Detect which cell encompasses the target text, then output its (x, y) center coordinate. 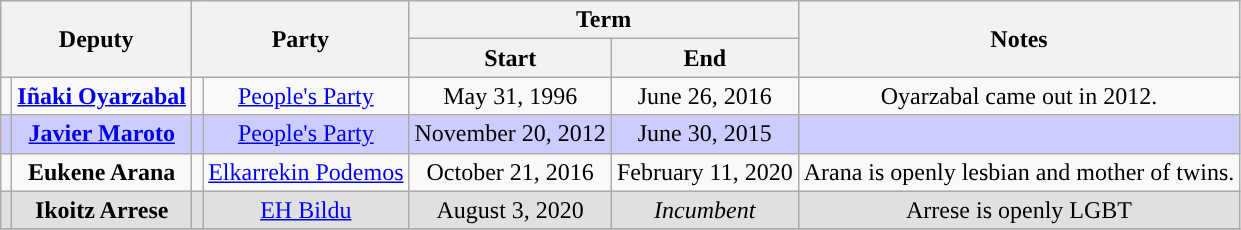
August 3, 2020 (510, 210)
Incumbent (704, 210)
Ikoitz Arrese (102, 210)
Arrese is openly LGBT (1019, 210)
Arana is openly lesbian and mother of twins. (1019, 172)
Term (604, 20)
End (704, 58)
November 20, 2012 (510, 134)
Javier Maroto (102, 134)
Eukene Arana (102, 172)
Iñaki Oyarzabal (102, 96)
Notes (1019, 39)
June 30, 2015 (704, 134)
Party (300, 39)
Deputy (96, 39)
EH Bildu (306, 210)
June 26, 2016 (704, 96)
Elkarrekin Podemos (306, 172)
May 31, 1996 (510, 96)
Start (510, 58)
February 11, 2020 (704, 172)
October 21, 2016 (510, 172)
Oyarzabal came out in 2012. (1019, 96)
